Return the [x, y] coordinate for the center point of the cell that contains the specified text.  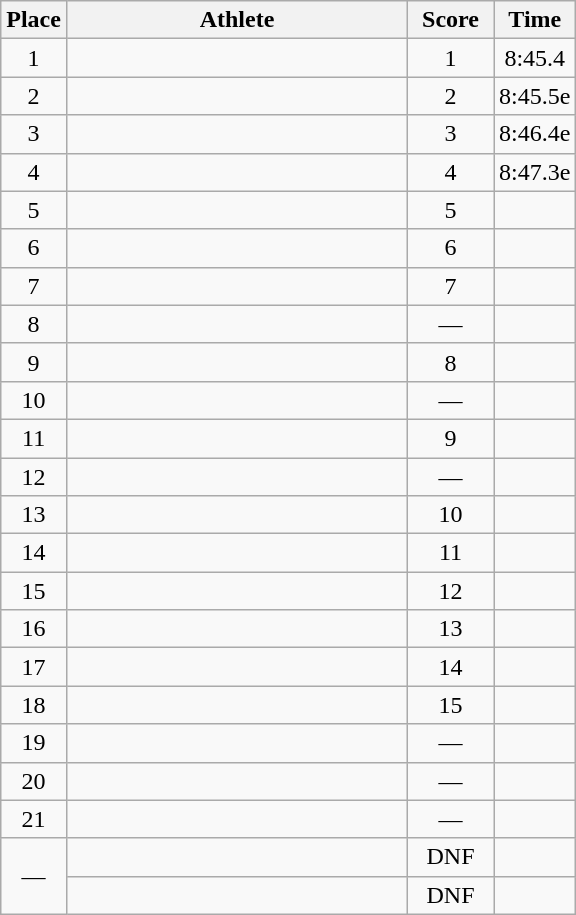
Place [34, 20]
8:46.4e [535, 134]
Athlete [236, 20]
8:47.3e [535, 172]
19 [34, 743]
18 [34, 705]
16 [34, 629]
17 [34, 667]
Time [535, 20]
Score [451, 20]
21 [34, 819]
8:45.5e [535, 96]
8:45.4 [535, 58]
20 [34, 781]
